Search for the cell housing the specified text and yield its (X, Y) center coordinate. 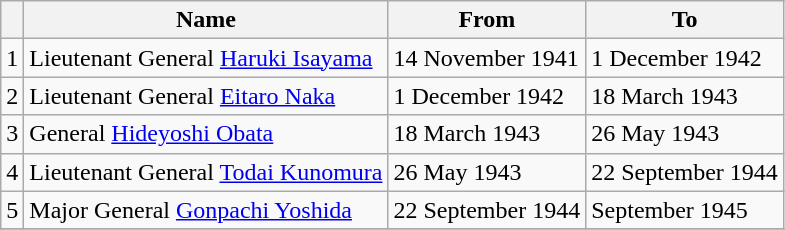
Major General Gonpachi Yoshida (206, 210)
2 (12, 96)
September 1945 (685, 210)
Lieutenant General Eitaro Naka (206, 96)
1 (12, 58)
5 (12, 210)
Lieutenant General Todai Kunomura (206, 172)
To (685, 20)
4 (12, 172)
3 (12, 134)
14 November 1941 (487, 58)
Name (206, 20)
From (487, 20)
General Hideyoshi Obata (206, 134)
Lieutenant General Haruki Isayama (206, 58)
